Identify which cell holds the provided text, then report its [X, Y] central coordinate. 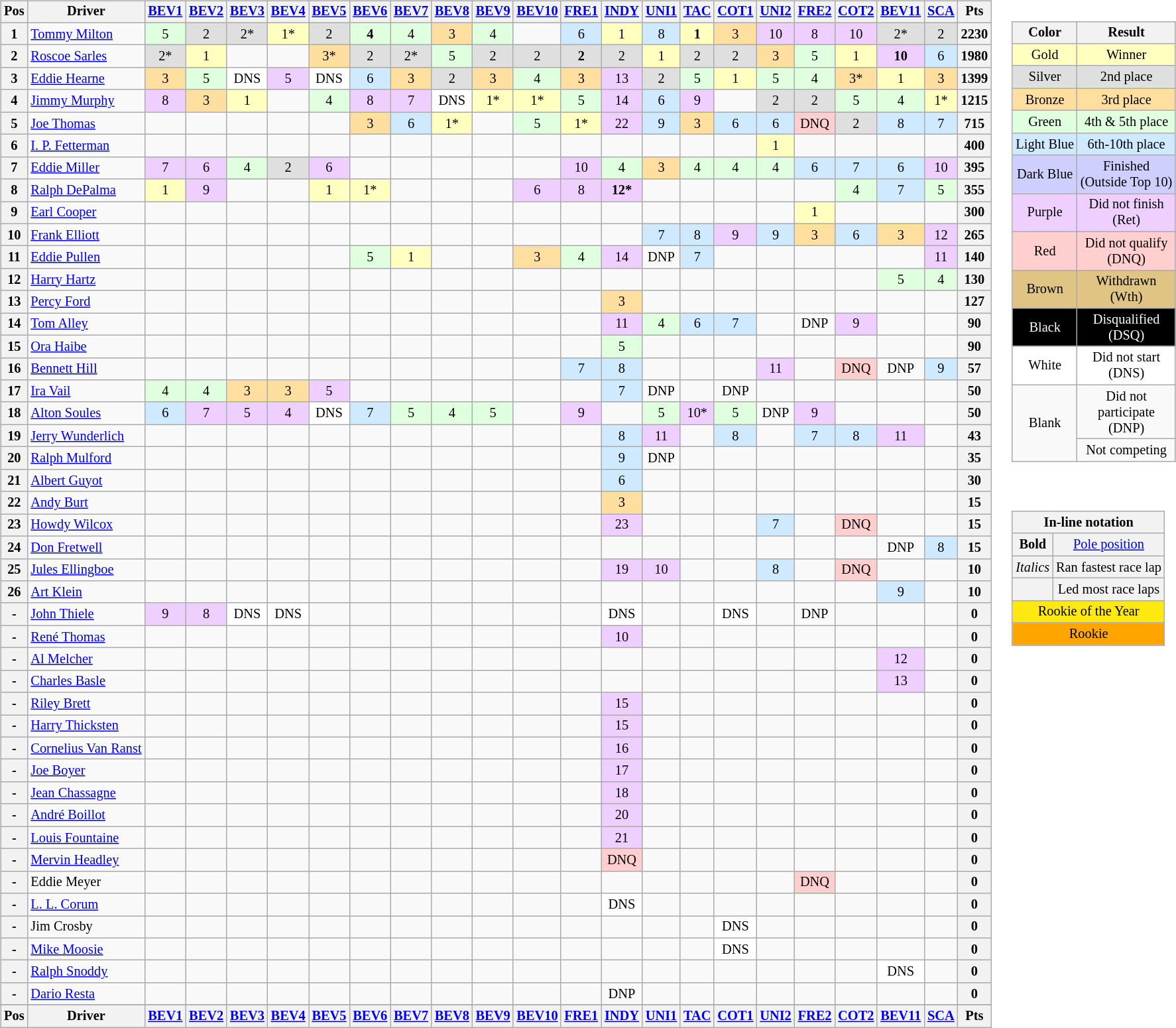
Eddie Pullen [86, 257]
Alton Soules [86, 413]
Silver [1045, 77]
Louis Fountaine [86, 838]
Joe Boyer [86, 771]
Frank Elliott [86, 235]
Eddie Meyer [86, 882]
130 [974, 280]
25 [14, 570]
Mervin Headley [86, 860]
26 [14, 592]
4th & 5th place [1126, 122]
Italics [1033, 567]
Withdrawn(Wth) [1126, 289]
Led most race laps [1108, 590]
Al Melcher [86, 659]
Joe Thomas [86, 123]
Result [1126, 32]
24 [14, 547]
Bronze [1045, 99]
Finished(Outside Top 10) [1126, 174]
Bennett Hill [86, 369]
Purple [1045, 213]
Not competing [1126, 450]
Ran fastest race lap [1108, 567]
L. L. Corum [86, 905]
Rookie [1088, 634]
Ira Vail [86, 391]
John Thiele [86, 614]
3rd place [1126, 99]
Did not start(DNS) [1126, 365]
265 [974, 235]
Brown [1045, 289]
Eddie Miller [86, 168]
10* [697, 413]
René Thomas [86, 637]
Riley Brett [86, 704]
57 [974, 369]
30 [974, 480]
Gold [1045, 55]
I. P. Fetterman [86, 146]
Jimmy Murphy [86, 101]
Did not finish(Ret) [1126, 213]
Winner [1126, 55]
2nd place [1126, 77]
43 [974, 436]
400 [974, 146]
Ora Haibe [86, 346]
Disqualified(DSQ) [1126, 328]
Light Blue [1045, 144]
André Boillot [86, 815]
Green [1045, 122]
Charles Basle [86, 681]
White [1045, 365]
Pole position [1108, 545]
6th-10th place [1126, 144]
715 [974, 123]
355 [974, 190]
Earl Cooper [86, 213]
127 [974, 302]
2230 [974, 34]
Don Fretwell [86, 547]
Red [1045, 251]
Harry Hartz [86, 280]
Rookie of the Year [1088, 611]
140 [974, 257]
Dario Resta [86, 994]
Tommy Milton [86, 34]
Black [1045, 328]
Ralph Mulford [86, 458]
Blank [1045, 423]
Jules Ellingboe [86, 570]
Did not qualify(DNQ) [1126, 251]
Tom Alley [86, 324]
Dark Blue [1045, 174]
Did notparticipate(DNP) [1126, 412]
Jean Chassagne [86, 793]
35 [974, 458]
12* [622, 190]
300 [974, 213]
Art Klein [86, 592]
Mike Moosie [86, 949]
Andy Burt [86, 503]
Ralph DePalma [86, 190]
Cornelius Van Ranst [86, 748]
Ralph Snoddy [86, 972]
Bold [1033, 545]
Roscoe Sarles [86, 56]
1980 [974, 56]
Harry Thicksten [86, 726]
Albert Guyot [86, 480]
Color [1045, 32]
In-line notation [1088, 523]
Percy Ford [86, 302]
Jim Crosby [86, 927]
1399 [974, 79]
Eddie Hearne [86, 79]
Jerry Wunderlich [86, 436]
395 [974, 168]
1215 [974, 101]
Howdy Wilcox [86, 525]
